Identify which cell holds the provided text, then report its [X, Y] central coordinate. 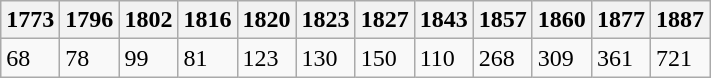
1857 [502, 20]
81 [208, 58]
1887 [680, 20]
150 [384, 58]
99 [148, 58]
1823 [326, 20]
721 [680, 58]
1843 [444, 20]
1820 [266, 20]
78 [90, 58]
68 [30, 58]
110 [444, 58]
123 [266, 58]
1802 [148, 20]
1877 [620, 20]
361 [620, 58]
1796 [90, 20]
268 [502, 58]
1860 [562, 20]
309 [562, 58]
1827 [384, 20]
1816 [208, 20]
130 [326, 58]
1773 [30, 20]
